Provide the [X, Y] coordinate of the cell's center where the given text is located.  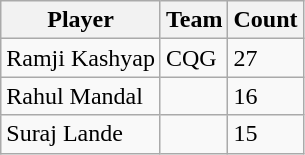
Player [81, 20]
15 [266, 134]
Ramji Kashyap [81, 58]
CQG [194, 58]
Rahul Mandal [81, 96]
27 [266, 58]
Team [194, 20]
16 [266, 96]
Count [266, 20]
Suraj Lande [81, 134]
